From the cell containing the given text, extract its center point as [X, Y] coordinate. 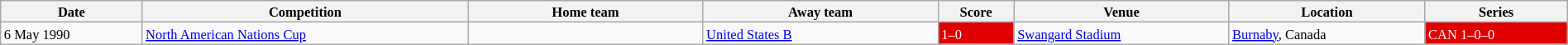
Series [1496, 12]
Away team [820, 12]
CAN 1–0–0 [1496, 33]
United States B [820, 33]
6 May 1990 [71, 33]
Venue [1121, 12]
Location [1327, 12]
Date [71, 12]
Home team [586, 12]
North American Nations Cup [305, 33]
Burnaby, Canada [1327, 33]
Score [976, 12]
Swangard Stadium [1121, 33]
Competition [305, 12]
1–0 [976, 33]
